Locate the cell with the specified text and output its (x, y) center coordinate. 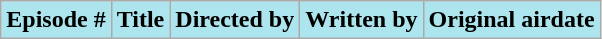
Title (140, 20)
Original airdate (512, 20)
Directed by (235, 20)
Written by (362, 20)
Episode # (56, 20)
